Provide the [x, y] coordinate of the cell's center where the given text is located.  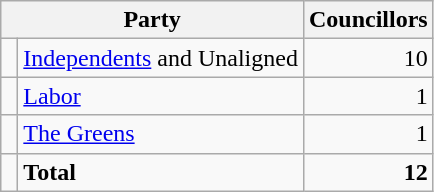
Party [152, 20]
Labor [161, 96]
12 [368, 172]
The Greens [161, 134]
Independents and Unaligned [161, 58]
10 [368, 58]
Councillors [368, 20]
Total [161, 172]
